Search for the cell housing the specified text and yield its [x, y] center coordinate. 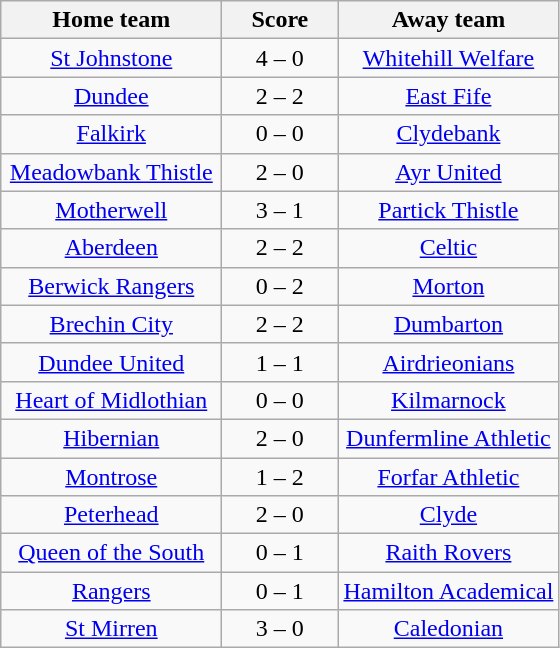
0 – 2 [280, 286]
Home team [112, 20]
St Mirren [112, 629]
St Johnstone [112, 58]
Montrose [112, 477]
3 – 1 [280, 210]
Dunfermline Athletic [448, 438]
3 – 0 [280, 629]
Partick Thistle [448, 210]
Clydebank [448, 134]
Celtic [448, 248]
Ayr United [448, 172]
Clyde [448, 515]
Dundee [112, 96]
Falkirk [112, 134]
Heart of Midlothian [112, 400]
Forfar Athletic [448, 477]
Airdrieonians [448, 362]
Berwick Rangers [112, 286]
Queen of the South [112, 553]
Dumbarton [448, 324]
1 – 1 [280, 362]
Rangers [112, 591]
Dundee United [112, 362]
Peterhead [112, 515]
Hibernian [112, 438]
1 – 2 [280, 477]
Caledonian [448, 629]
Away team [448, 20]
Hamilton Academical [448, 591]
Score [280, 20]
Whitehill Welfare [448, 58]
East Fife [448, 96]
Raith Rovers [448, 553]
Aberdeen [112, 248]
Kilmarnock [448, 400]
Morton [448, 286]
Meadowbank Thistle [112, 172]
Brechin City [112, 324]
4 – 0 [280, 58]
Motherwell [112, 210]
